Search for the cell housing the specified text and yield its [x, y] center coordinate. 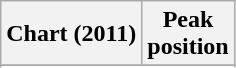
Chart (2011) [72, 34]
Peak position [188, 34]
